Output the [x, y] coordinate of the center of the cell containing the given text.  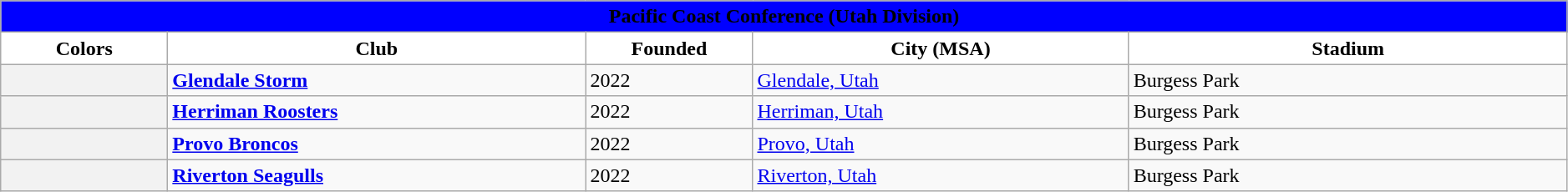
Riverton Seagulls [377, 175]
Club [377, 48]
Stadium [1348, 48]
Pacific Coast Conference (Utah Division) [784, 17]
Provo, Utah [941, 144]
City (MSA) [941, 48]
Herriman Roosters [377, 112]
Founded [669, 48]
Glendale, Utah [941, 80]
Riverton, Utah [941, 175]
Colors [84, 48]
Herriman, Utah [941, 112]
Glendale Storm [377, 80]
Provo Broncos [377, 144]
